Search for the cell housing the specified text and yield its [X, Y] center coordinate. 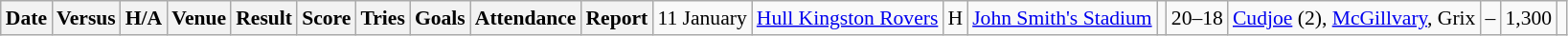
Score [326, 18]
Versus [86, 18]
Cudjoe (2), McGillvary, Grix [1354, 18]
Venue [199, 18]
H/A [144, 18]
Report [617, 18]
1,300 [1529, 18]
Goals [441, 18]
– [1490, 18]
H [955, 18]
John Smith's Stadium [1062, 18]
Tries [382, 18]
Attendance [526, 18]
Date [27, 18]
Hull Kingston Rovers [848, 18]
11 January [701, 18]
20–18 [1197, 18]
Result [264, 18]
